Capture the cell that displays the provided text and extract its (x, y) central coordinate. 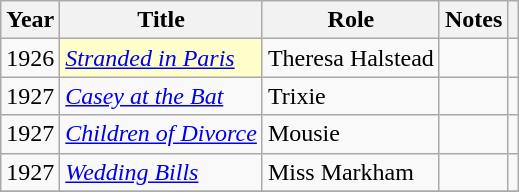
Year (30, 20)
Wedding Bills (162, 172)
Title (162, 20)
Children of Divorce (162, 134)
Stranded in Paris (162, 58)
Trixie (350, 96)
1926 (30, 58)
Notes (473, 20)
Mousie (350, 134)
Theresa Halstead (350, 58)
Casey at the Bat (162, 96)
Miss Markham (350, 172)
Role (350, 20)
